Extract the (X, Y) coordinate from the center of the cell holding the provided text.  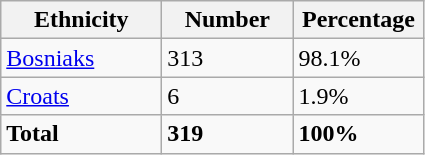
Bosniaks (82, 58)
Number (228, 20)
1.9% (358, 96)
Percentage (358, 20)
313 (228, 58)
Ethnicity (82, 20)
6 (228, 96)
Total (82, 134)
98.1% (358, 58)
100% (358, 134)
Croats (82, 96)
319 (228, 134)
